Search for the cell housing the specified text and yield its [X, Y] center coordinate. 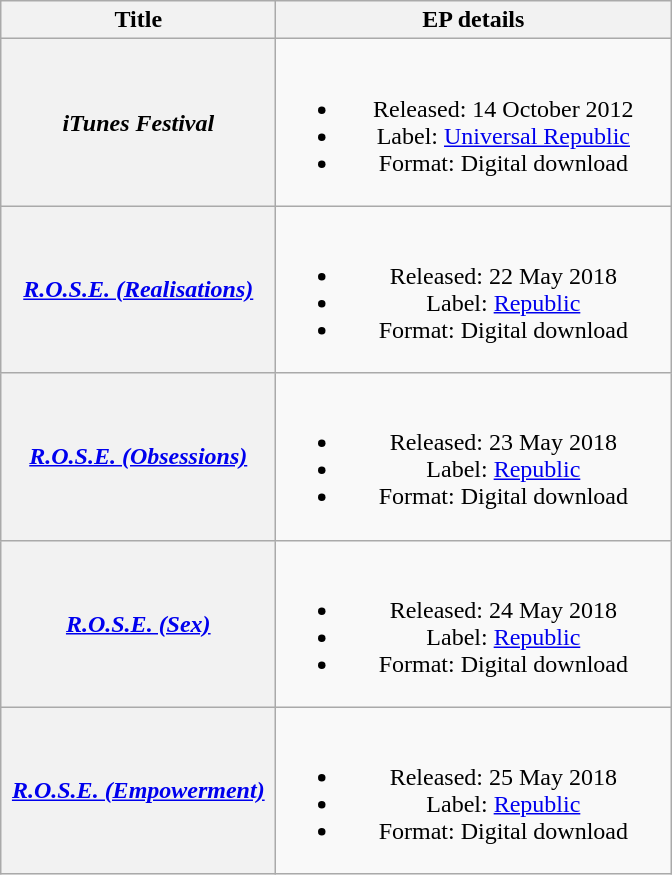
Released: 22 May 2018Label: RepublicFormat: Digital download [474, 290]
iTunes Festival [138, 122]
Released: 25 May 2018Label: RepublicFormat: Digital download [474, 790]
R.O.S.E. (Empowerment) [138, 790]
Released: 14 October 2012Label: Universal RepublicFormat: Digital download [474, 122]
EP details [474, 20]
R.O.S.E. (Realisations) [138, 290]
Released: 23 May 2018Label: RepublicFormat: Digital download [474, 456]
Title [138, 20]
R.O.S.E. (Obsessions) [138, 456]
R.O.S.E. (Sex) [138, 624]
Released: 24 May 2018Label: RepublicFormat: Digital download [474, 624]
